Output the [X, Y] coordinate of the center of the cell containing the given text.  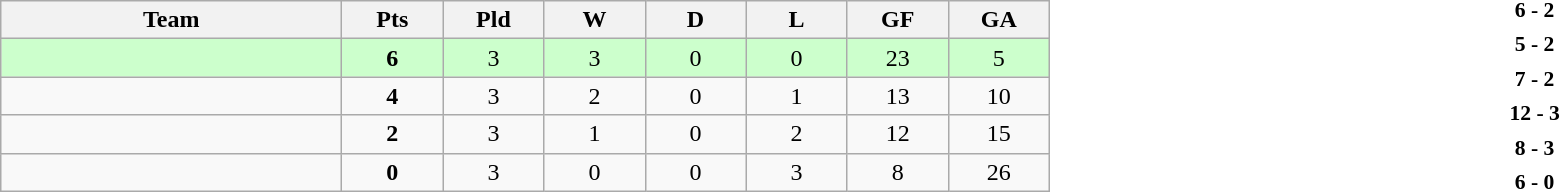
5 [998, 58]
26 [998, 172]
Pld [494, 20]
23 [898, 58]
4 [392, 96]
6 [392, 58]
GF [898, 20]
GA [998, 20]
13 [898, 96]
L [796, 20]
8 [898, 172]
12 [898, 134]
10 [998, 96]
Pts [392, 20]
15 [998, 134]
W [594, 20]
Team [172, 20]
D [696, 20]
